Locate the cell with the specified text and output its (X, Y) center coordinate. 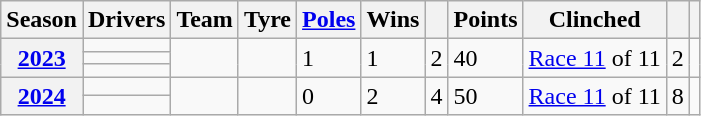
8 (678, 96)
Points (486, 20)
Team (205, 20)
4 (436, 96)
2023 (42, 58)
Poles (329, 20)
Tyre (267, 20)
2024 (42, 96)
Clinched (594, 20)
Season (42, 20)
0 (329, 96)
Drivers (126, 20)
50 (486, 96)
Wins (393, 20)
40 (486, 58)
